From the cell containing the given text, extract its center point as (x, y) coordinate. 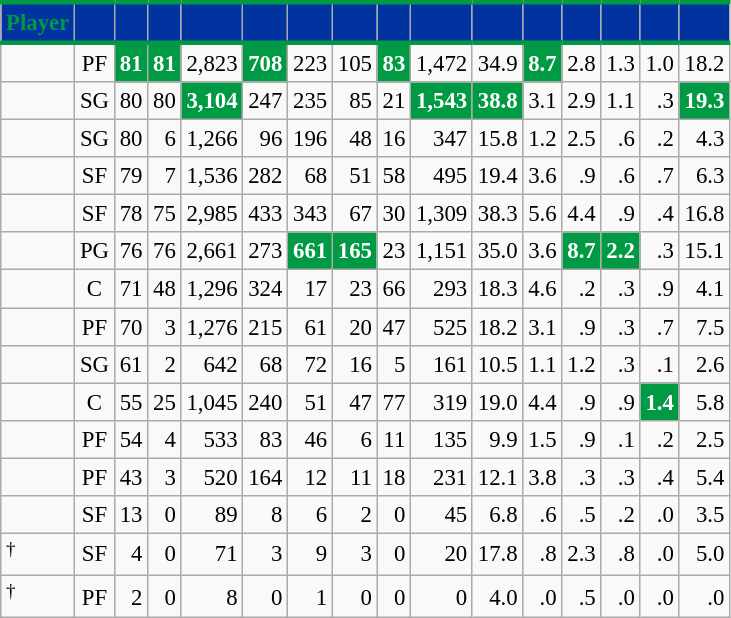
13 (130, 515)
4.1 (704, 289)
30 (394, 214)
1,472 (442, 62)
70 (130, 327)
1.3 (620, 62)
58 (394, 176)
433 (266, 214)
54 (130, 439)
1,536 (212, 176)
78 (130, 214)
67 (354, 214)
240 (266, 402)
6.3 (704, 176)
15.1 (704, 251)
19.0 (497, 402)
135 (442, 439)
72 (310, 364)
43 (130, 477)
282 (266, 176)
3.5 (704, 515)
215 (266, 327)
1.5 (542, 439)
161 (442, 364)
2.3 (582, 554)
38.3 (497, 214)
5.4 (704, 477)
12.1 (497, 477)
21 (394, 101)
2.9 (582, 101)
164 (266, 477)
2.8 (582, 62)
293 (442, 289)
9 (310, 554)
4.3 (704, 139)
324 (266, 289)
19.3 (704, 101)
12 (310, 477)
38.8 (497, 101)
1,276 (212, 327)
10.5 (497, 364)
319 (442, 402)
5.6 (542, 214)
5.8 (704, 402)
3,104 (212, 101)
495 (442, 176)
45 (442, 515)
7.5 (704, 327)
7 (164, 176)
Player (38, 22)
2.2 (620, 251)
2,985 (212, 214)
6.8 (497, 515)
PG (95, 251)
35.0 (497, 251)
1.4 (660, 402)
34.9 (497, 62)
1 (310, 596)
2,661 (212, 251)
75 (164, 214)
235 (310, 101)
347 (442, 139)
661 (310, 251)
1.0 (660, 62)
642 (212, 364)
520 (212, 477)
18.3 (497, 289)
4.0 (497, 596)
231 (442, 477)
4.6 (542, 289)
89 (212, 515)
15.8 (497, 139)
165 (354, 251)
1,309 (442, 214)
708 (266, 62)
533 (212, 439)
77 (394, 402)
2,823 (212, 62)
525 (442, 327)
1,543 (442, 101)
3.8 (542, 477)
79 (130, 176)
1,045 (212, 402)
1,296 (212, 289)
17 (310, 289)
66 (394, 289)
343 (310, 214)
247 (266, 101)
25 (164, 402)
46 (310, 439)
96 (266, 139)
105 (354, 62)
9.9 (497, 439)
1,151 (442, 251)
1,266 (212, 139)
19.4 (497, 176)
85 (354, 101)
5 (394, 364)
273 (266, 251)
17.8 (497, 554)
2.6 (704, 364)
5.0 (704, 554)
55 (130, 402)
196 (310, 139)
16.8 (704, 214)
18 (394, 477)
223 (310, 62)
